Capture the cell that displays the provided text and extract its (x, y) central coordinate. 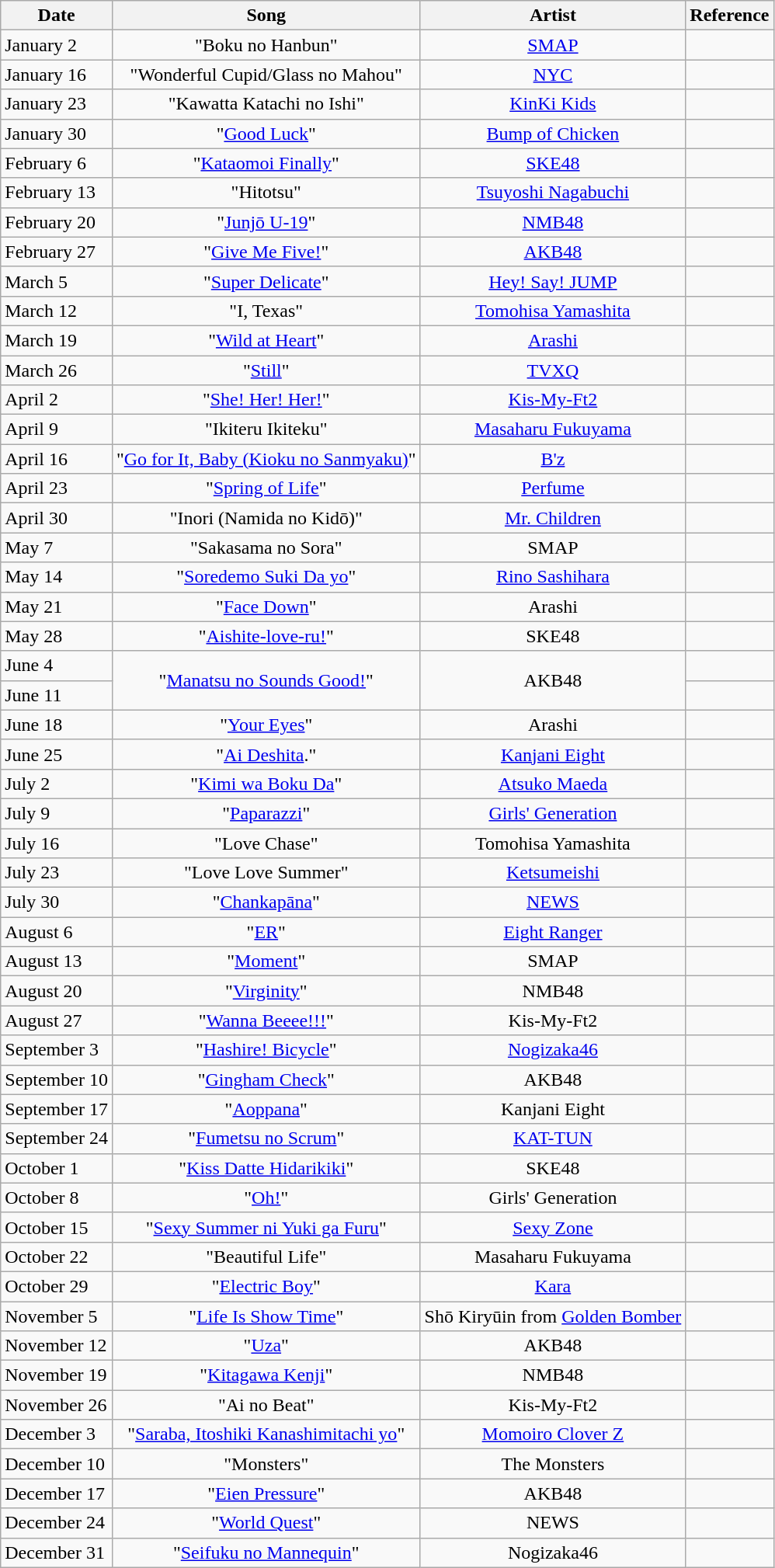
"Eien Pressure" (266, 1493)
"Moment" (266, 961)
Eight Ranger (553, 932)
April 23 (57, 488)
April 9 (57, 429)
"Ai no Beat" (266, 1405)
Hey! Say! JUMP (553, 281)
November 5 (57, 1316)
June 25 (57, 754)
January 2 (57, 45)
Song (266, 16)
"She! Her! Her!" (266, 400)
June 4 (57, 666)
The Monsters (553, 1464)
"Oh!" (266, 1198)
"Spring of Life" (266, 488)
December 17 (57, 1493)
Tsuyoshi Nagabuchi (553, 193)
March 12 (57, 311)
"Junjō U-19" (266, 222)
NYC (553, 75)
June 18 (57, 725)
"Seifuku no Mannequin" (266, 1552)
November 19 (57, 1375)
"Aishite-love-ru!" (266, 636)
"Uza" (266, 1346)
"Still" (266, 370)
"Hashire! Bicycle" (266, 1050)
February 13 (57, 193)
B'z (553, 459)
"Hitotsu" (266, 193)
"I, Texas" (266, 311)
Artist (553, 16)
"Kataomoi Finally" (266, 163)
March 19 (57, 340)
"Go for It, Baby (Kioku no Sanmyaku)" (266, 459)
"Face Down" (266, 607)
"Inori (Namida no Kidō)" (266, 518)
"Aoppana" (266, 1109)
"Sakasama no Sora" (266, 548)
May 21 (57, 607)
September 10 (57, 1080)
"Give Me Five!" (266, 252)
February 6 (57, 163)
"Beautiful Life" (266, 1257)
January 23 (57, 104)
Ketsumeishi (553, 873)
"Super Delicate" (266, 281)
February 27 (57, 252)
"Wild at Heart" (266, 340)
"Kawatta Katachi no Ishi" (266, 104)
July 23 (57, 873)
"Kitagawa Kenji" (266, 1375)
November 26 (57, 1405)
"Kimi wa Boku Da" (266, 784)
"Manatsu no Sounds Good!" (266, 680)
March 5 (57, 281)
April 2 (57, 400)
KinKi Kids (553, 104)
"Saraba, Itoshiki Kanashimitachi yo" (266, 1434)
"Kiss Datte Hidarikiki" (266, 1168)
Date (57, 16)
December 24 (57, 1523)
"ER" (266, 932)
October 22 (57, 1257)
"World Quest" (266, 1523)
"Virginity" (266, 991)
"Wonderful Cupid/Glass no Mahou" (266, 75)
Perfume (553, 488)
"Love Chase" (266, 843)
"Love Love Summer" (266, 873)
"Your Eyes" (266, 725)
"Good Luck" (266, 134)
"Monsters" (266, 1464)
October 1 (57, 1168)
Bump of Chicken (553, 134)
Reference (730, 16)
KAT-TUN (553, 1139)
"Gingham Check" (266, 1080)
Rino Sashihara (553, 577)
"Electric Boy" (266, 1286)
"Chankapāna" (266, 902)
Shō Kiryūin from Golden Bomber (553, 1316)
Momoiro Clover Z (553, 1434)
September 3 (57, 1050)
"Soredemo Suki Da yo" (266, 577)
January 30 (57, 134)
August 13 (57, 961)
Atsuko Maeda (553, 784)
"Boku no Hanbun" (266, 45)
July 16 (57, 843)
October 8 (57, 1198)
September 24 (57, 1139)
July 9 (57, 813)
August 20 (57, 991)
December 31 (57, 1552)
February 20 (57, 222)
TVXQ (553, 370)
May 14 (57, 577)
April 30 (57, 518)
November 12 (57, 1346)
September 17 (57, 1109)
Kara (553, 1286)
August 27 (57, 1020)
July 2 (57, 784)
January 16 (57, 75)
"Ikiteru Ikiteku" (266, 429)
"Ai Deshita." (266, 754)
December 3 (57, 1434)
"Sexy Summer ni Yuki ga Furu" (266, 1227)
December 10 (57, 1464)
"Fumetsu no Scrum" (266, 1139)
"Life Is Show Time" (266, 1316)
July 30 (57, 902)
Mr. Children (553, 518)
October 15 (57, 1227)
October 29 (57, 1286)
May 28 (57, 636)
August 6 (57, 932)
May 7 (57, 548)
Sexy Zone (553, 1227)
"Wanna Beeee!!!" (266, 1020)
"Paparazzi" (266, 813)
April 16 (57, 459)
March 26 (57, 370)
June 11 (57, 695)
